Locate the cell with the specified text and output its (x, y) center coordinate. 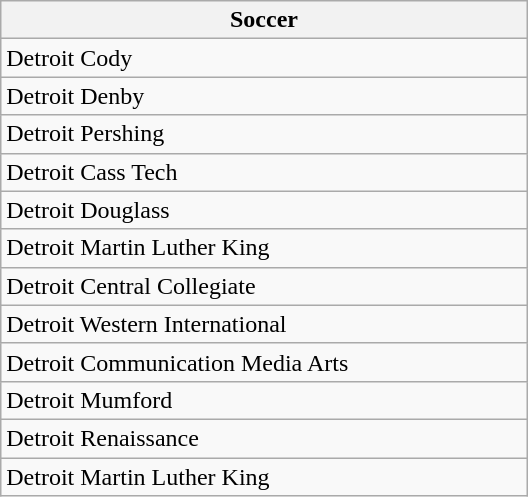
Detroit Renaissance (264, 438)
Soccer (264, 20)
Detroit Central Collegiate (264, 286)
Detroit Cody (264, 58)
Detroit Western International (264, 324)
Detroit Pershing (264, 134)
Detroit Mumford (264, 400)
Detroit Denby (264, 96)
Detroit Communication Media Arts (264, 362)
Detroit Douglass (264, 210)
Detroit Cass Tech (264, 172)
